Return the (X, Y) coordinate for the center point of the cell that contains the specified text.  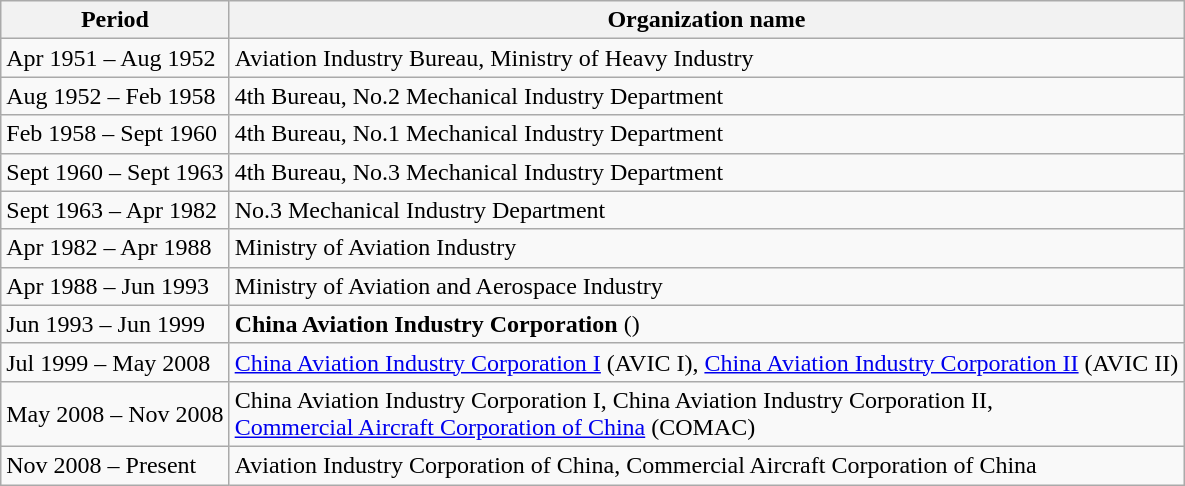
Period (115, 20)
China Aviation Industry Corporation I (AVIC I), China Aviation Industry Corporation II (AVIC II) (706, 362)
China Aviation Industry Corporation () (706, 324)
Apr 1951 – Aug 1952 (115, 58)
Sept 1960 – Sept 1963 (115, 172)
No.3 Mechanical Industry Department (706, 210)
Aviation Industry Bureau, Ministry of Heavy Industry (706, 58)
Organization name (706, 20)
Apr 1988 – Jun 1993 (115, 286)
Jul 1999 – May 2008 (115, 362)
Apr 1982 – Apr 1988 (115, 248)
Ministry of Aviation Industry (706, 248)
Aug 1952 – Feb 1958 (115, 96)
Ministry of Aviation and Aerospace Industry (706, 286)
Sept 1963 – Apr 1982 (115, 210)
China Aviation Industry Corporation I, China Aviation Industry Corporation II,Commercial Aircraft Corporation of China (COMAC) (706, 414)
Nov 2008 – Present (115, 465)
4th Bureau, No.1 Mechanical Industry Department (706, 134)
4th Bureau, No.3 Mechanical Industry Department (706, 172)
Aviation Industry Corporation of China, Commercial Aircraft Corporation of China (706, 465)
May 2008 – Nov 2008 (115, 414)
Jun 1993 – Jun 1999 (115, 324)
4th Bureau, No.2 Mechanical Industry Department (706, 96)
Feb 1958 – Sept 1960 (115, 134)
